Output the (x, y) coordinate of the center of the cell containing the given text.  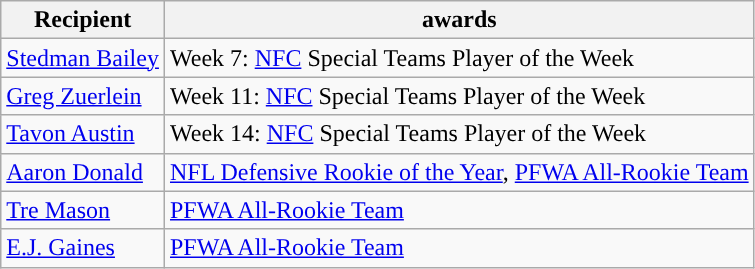
E.J. Gaines (83, 248)
Week 7: NFC Special Teams Player of the Week (459, 58)
Week 11: NFC Special Teams Player of the Week (459, 96)
Week 14: NFC Special Teams Player of the Week (459, 134)
Tavon Austin (83, 134)
Tre Mason (83, 210)
Recipient (83, 20)
Greg Zuerlein (83, 96)
NFL Defensive Rookie of the Year, PFWA All-Rookie Team (459, 172)
Stedman Bailey (83, 58)
awards (459, 20)
Aaron Donald (83, 172)
